Capture the cell that displays the provided text and extract its [x, y] central coordinate. 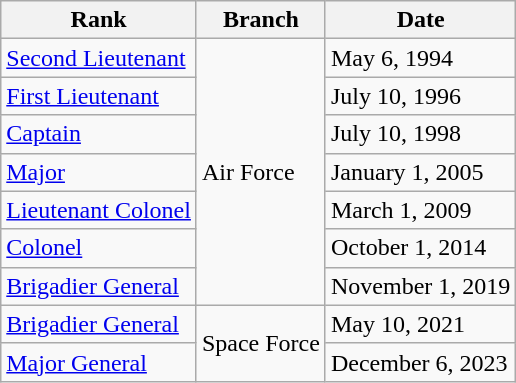
Space Force [260, 343]
Air Force [260, 172]
March 1, 2009 [420, 210]
November 1, 2019 [420, 286]
Major General [99, 362]
Colonel [99, 248]
Branch [260, 20]
Lieutenant Colonel [99, 210]
July 10, 1996 [420, 96]
First Lieutenant [99, 96]
December 6, 2023 [420, 362]
May 6, 1994 [420, 58]
January 1, 2005 [420, 172]
July 10, 1998 [420, 134]
Captain [99, 134]
Rank [99, 20]
Second Lieutenant [99, 58]
Date [420, 20]
October 1, 2014 [420, 248]
Major [99, 172]
May 10, 2021 [420, 324]
